Determine the [x, y] coordinate at the center of the cell enclosing the given text.  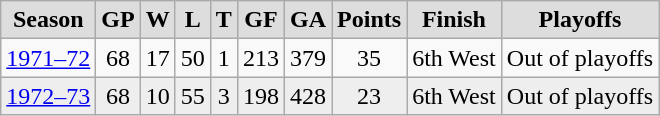
1971–72 [48, 58]
50 [192, 58]
428 [308, 96]
1972–73 [48, 96]
198 [260, 96]
213 [260, 58]
3 [224, 96]
GP [118, 20]
T [224, 20]
GF [260, 20]
23 [370, 96]
W [158, 20]
L [192, 20]
1 [224, 58]
Playoffs [580, 20]
55 [192, 96]
Points [370, 20]
Season [48, 20]
GA [308, 20]
Finish [454, 20]
379 [308, 58]
17 [158, 58]
35 [370, 58]
10 [158, 96]
